From the cell containing the given text, extract its center point as [x, y] coordinate. 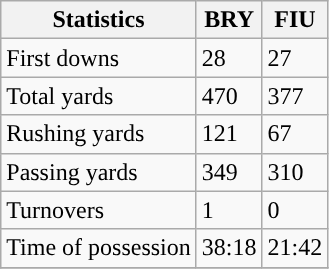
470 [229, 96]
Rushing yards [99, 134]
Total yards [99, 96]
28 [229, 58]
38:18 [229, 248]
349 [229, 172]
1 [229, 210]
121 [229, 134]
Turnovers [99, 210]
377 [295, 96]
Statistics [99, 20]
27 [295, 58]
310 [295, 172]
Passing yards [99, 172]
0 [295, 210]
21:42 [295, 248]
Time of possession [99, 248]
First downs [99, 58]
67 [295, 134]
FIU [295, 20]
BRY [229, 20]
